Detect which cell encompasses the target text, then output its (X, Y) center coordinate. 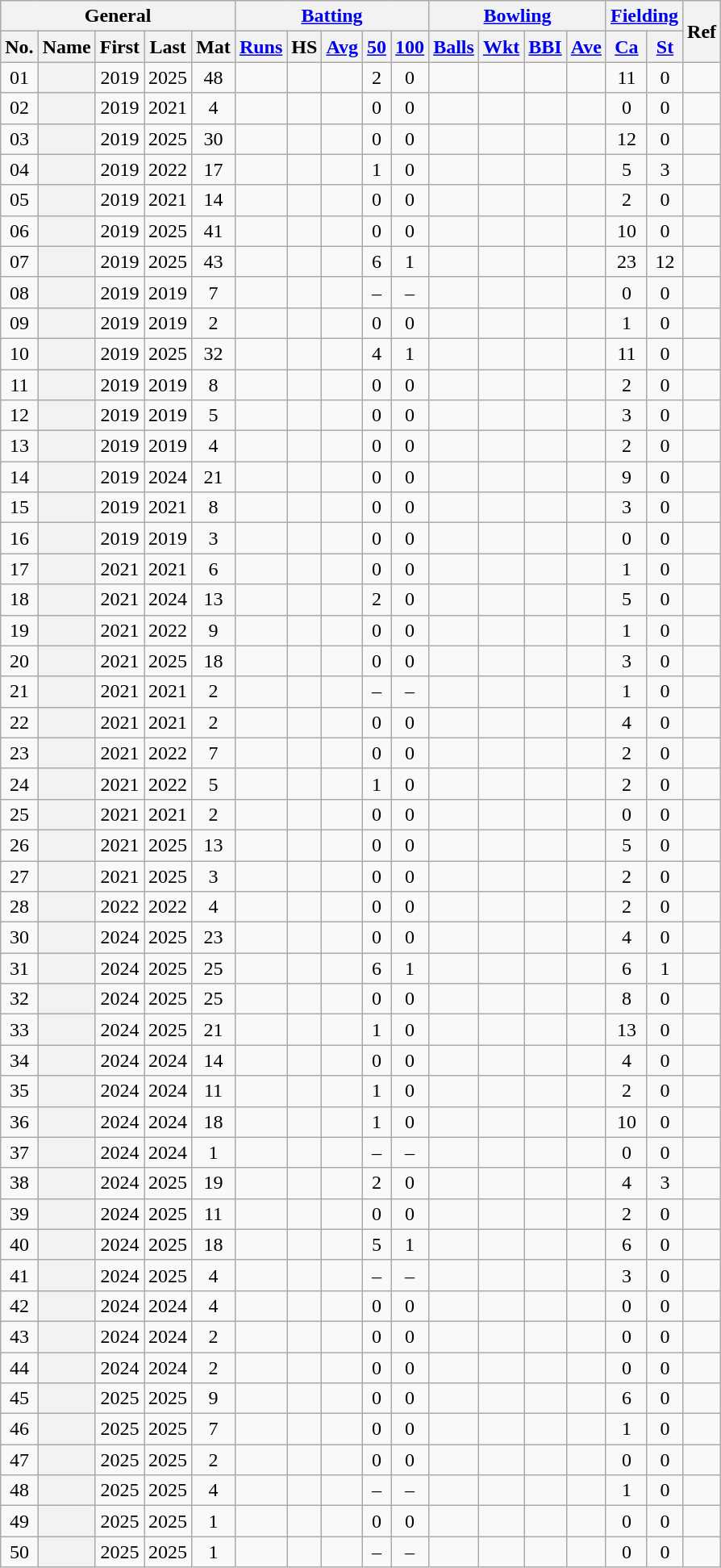
Fielding (644, 16)
24 (19, 784)
08 (19, 292)
31 (19, 968)
38 (19, 1183)
Ref (702, 31)
Ca (626, 47)
Balls (454, 47)
First (119, 47)
36 (19, 1122)
Mat (214, 47)
09 (19, 323)
Avg (342, 47)
47 (19, 1460)
20 (19, 661)
15 (19, 508)
01 (19, 77)
46 (19, 1429)
HS (305, 47)
22 (19, 722)
34 (19, 1060)
42 (19, 1306)
03 (19, 139)
44 (19, 1368)
39 (19, 1214)
Batting (331, 16)
100 (410, 47)
35 (19, 1091)
45 (19, 1399)
Wkt (501, 47)
02 (19, 108)
Bowling (518, 16)
04 (19, 169)
26 (19, 845)
16 (19, 538)
40 (19, 1244)
07 (19, 261)
BBI (545, 47)
33 (19, 1030)
Last (168, 47)
No. (19, 47)
28 (19, 907)
37 (19, 1152)
27 (19, 876)
Name (66, 47)
Ave (586, 47)
49 (19, 1521)
06 (19, 231)
St (665, 47)
Runs (260, 47)
General (118, 16)
05 (19, 200)
